Capture the cell that displays the provided text and extract its (x, y) central coordinate. 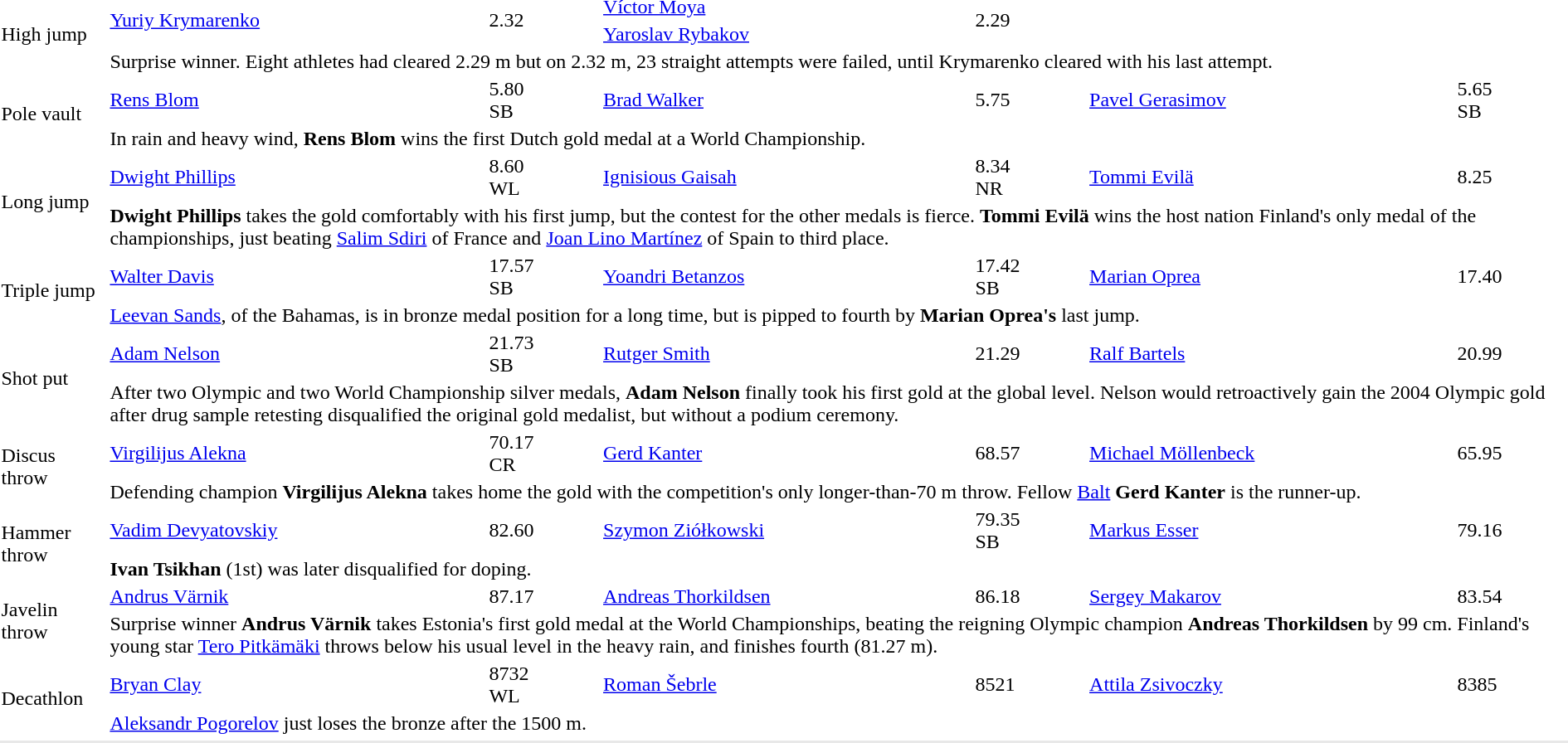
17.40 (1512, 277)
17.57SB (544, 277)
Shot put (53, 378)
70.17CR (544, 453)
Attila Zsivoczky (1271, 685)
Triple jump (53, 290)
8.60WL (544, 177)
87.17 (544, 596)
Brad Walker (786, 100)
17.42SB (1030, 277)
Markus Esser (1271, 531)
8.34NR (1030, 177)
Tommi Evilä (1271, 177)
Gerd Kanter (786, 453)
Ignisious Gaisah (786, 177)
Ivan Tsikhan (1st) was later disqualified for doping. (838, 569)
Vadim Devyatovskiy (297, 531)
Discus throw (53, 467)
21.73SB (544, 353)
Long jump (53, 202)
Bryan Clay (297, 685)
Ralf Bartels (1271, 353)
5.80SB (544, 100)
Szymon Ziółkowski (786, 531)
21.29 (1030, 353)
8385 (1512, 685)
65.95 (1512, 453)
83.54 (1512, 596)
79.35SB (1030, 531)
Adam Nelson (297, 353)
86.18 (1030, 596)
Yoandri Betanzos (786, 277)
20.99 (1512, 353)
Walter Davis (297, 277)
Javelin throw (53, 621)
Pole vault (53, 114)
8521 (1030, 685)
Rens Blom (297, 100)
5.65SB (1512, 100)
Michael Möllenbeck (1271, 453)
Andreas Thorkildsen (786, 596)
Surprise winner. Eight athletes had cleared 2.29 m but on 2.32 m, 23 straight attempts were failed, until Krymarenko cleared with his last attempt. (838, 61)
Dwight Phillips (297, 177)
Leevan Sands, of the Bahamas, is in bronze medal position for a long time, but is pipped to fourth by Marian Oprea's last jump. (838, 315)
Roman Šebrle (786, 685)
Yaroslav Rybakov (786, 34)
8732WL (544, 685)
Aleksandr Pogorelov just loses the bronze after the 1500 m. (838, 723)
Marian Oprea (1271, 277)
68.57 (1030, 453)
Pavel Gerasimov (1271, 100)
8.25 (1512, 177)
Hammer throw (53, 544)
5.75 (1030, 100)
82.60 (544, 531)
Andrus Värnik (297, 596)
Rutger Smith (786, 353)
In rain and heavy wind, Rens Blom wins the first Dutch gold medal at a World Championship. (838, 138)
Sergey Makarov (1271, 596)
Decathlon (53, 698)
Virgilijus Alekna (297, 453)
79.16 (1512, 531)
